Output the (x, y) coordinate of the center of the cell containing the given text.  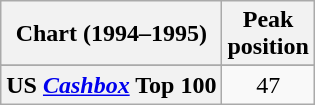
47 (268, 85)
Chart (1994–1995) (112, 34)
Peakposition (268, 34)
US Cashbox Top 100 (112, 85)
